Return the (x, y) coordinate for the center point of the cell that contains the specified text.  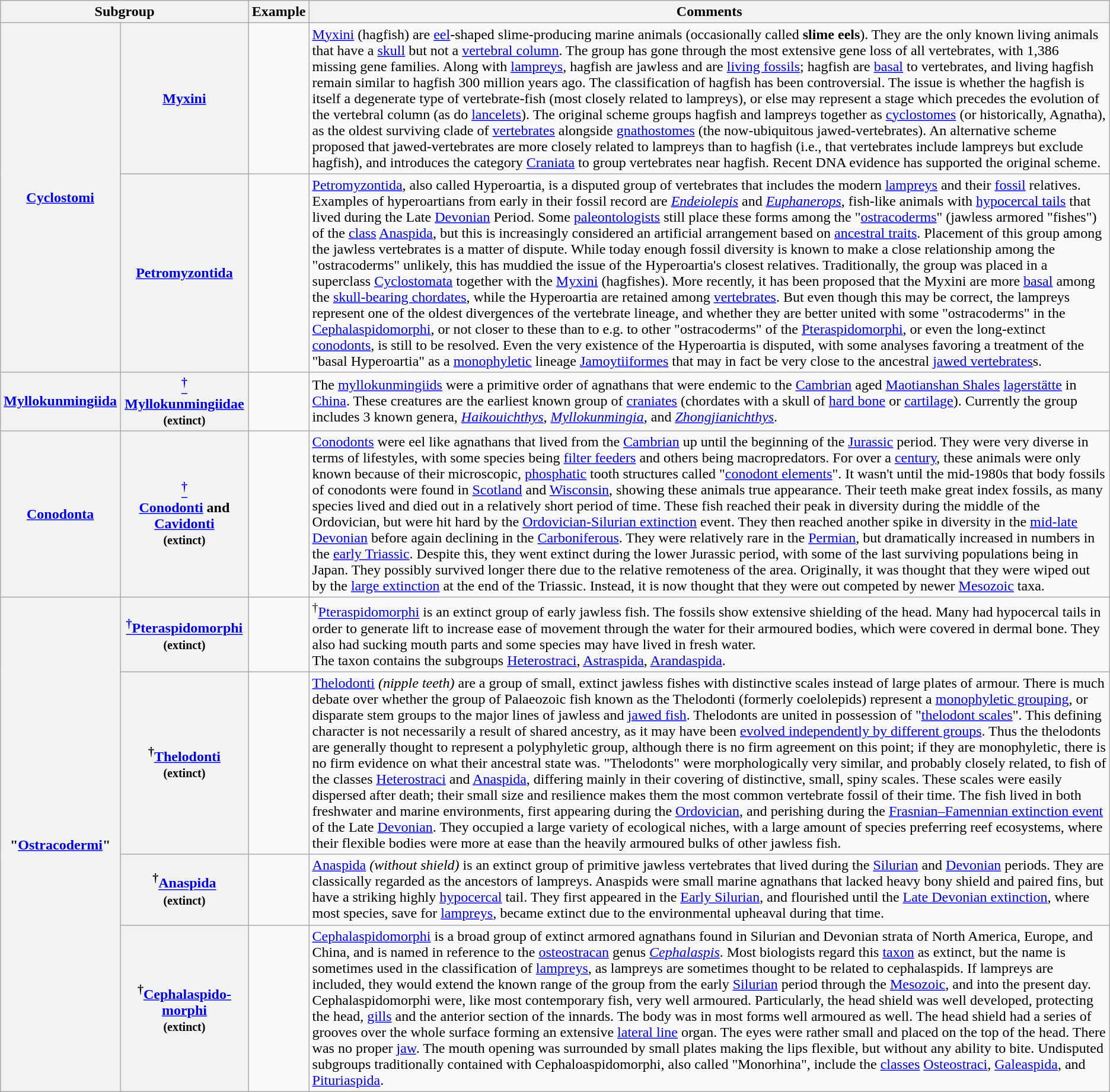
Cyclostomi (60, 198)
Conodonta (60, 513)
Comments (709, 12)
†Anaspida(extinct) (185, 889)
"Ostracodermi" (60, 845)
Myllokunmingiida (60, 402)
Example (279, 12)
†Pteraspidomorphi(extinct) (185, 635)
Myxini (185, 98)
Petromyzontida (185, 273)
Subgroup (125, 12)
† Myllokunmingiidae(extinct) (185, 402)
†Conodonti and Cavidonti(extinct) (185, 513)
†Cephalaspido-morphi(extinct) (185, 1008)
†Thelodonti(extinct) (185, 763)
